Provide the [x, y] coordinate of the cell's center where the given text is located.  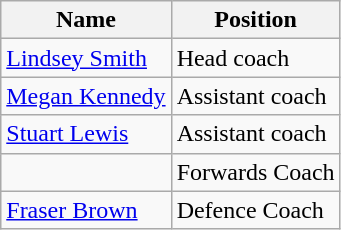
Fraser Brown [86, 210]
Stuart Lewis [86, 134]
Lindsey Smith [86, 58]
Forwards Coach [256, 172]
Defence Coach [256, 210]
Position [256, 20]
Name [86, 20]
Megan Kennedy [86, 96]
Head coach [256, 58]
